Output the (x, y) coordinate of the center of the cell containing the given text.  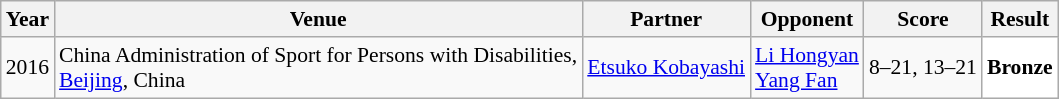
2016 (28, 68)
Score (923, 19)
Year (28, 19)
China Administration of Sport for Persons with Disabilities,Beijing, China (318, 68)
Partner (666, 19)
Opponent (807, 19)
8–21, 13–21 (923, 68)
Result (1020, 19)
Li Hongyan Yang Fan (807, 68)
Etsuko Kobayashi (666, 68)
Venue (318, 19)
Bronze (1020, 68)
